Pinpoint the cell where the given text exists, returning its (X, Y) midpoint coordinate. 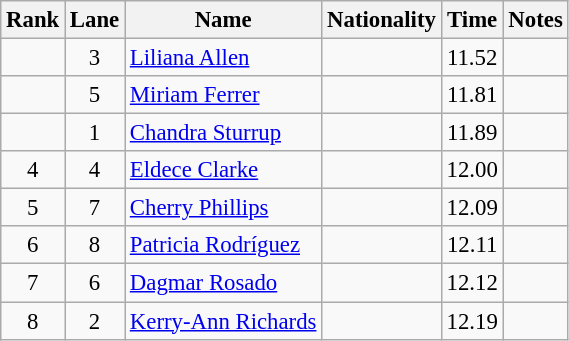
Name (224, 20)
Eldece Clarke (224, 170)
1 (95, 133)
12.09 (472, 208)
11.81 (472, 95)
11.52 (472, 58)
Time (472, 20)
Chandra Sturrup (224, 133)
Rank (33, 20)
3 (95, 58)
Cherry Phillips (224, 208)
Liliana Allen (224, 58)
12.19 (472, 321)
12.00 (472, 170)
2 (95, 321)
11.89 (472, 133)
Nationality (382, 20)
12.12 (472, 283)
Notes (536, 20)
Kerry-Ann Richards (224, 321)
Lane (95, 20)
Miriam Ferrer (224, 95)
12.11 (472, 245)
Dagmar Rosado (224, 283)
Patricia Rodríguez (224, 245)
